Return (X, Y) of the center of cell containing provided text 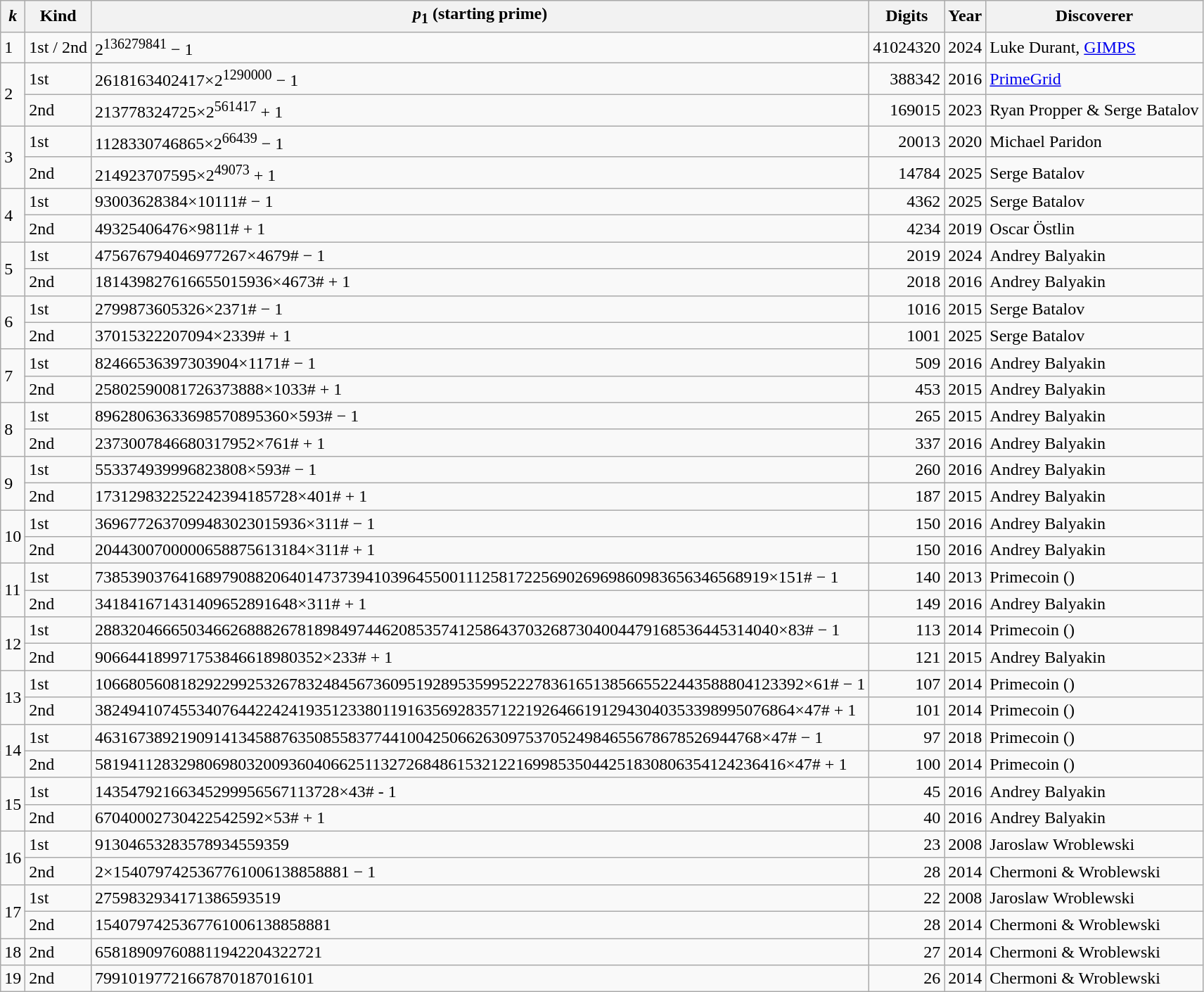
Ryan Propper & Serge Batalov (1094, 110)
4362 (907, 202)
1001 (907, 336)
Year (965, 16)
1 (13, 48)
1st / 2nd (58, 48)
2136279841 − 1 (480, 48)
93003628384×10111# − 1 (480, 202)
91304653283578934559359 (480, 844)
337 (907, 443)
140 (907, 577)
23 (907, 844)
Oscar Östlin (1094, 229)
341841671431409652891648×311# + 1 (480, 604)
149 (907, 604)
658189097608811942204322721 (480, 952)
2044300700000658875613184×311# + 1 (480, 550)
2 (13, 94)
Michael Paridon (1094, 142)
27 (907, 952)
20013 (907, 142)
4234 (907, 229)
67040002730422542592×53# + 1 (480, 818)
7 (13, 376)
2618163402417×21290000 − 1 (480, 79)
213778324725×2561417 + 1 (480, 110)
45 (907, 791)
18 (13, 952)
2799873605326×2371# − 1 (480, 309)
25802590081726373888×1033# + 1 (480, 389)
13 (13, 697)
37015322207094×2339# + 1 (480, 336)
26 (907, 979)
14784 (907, 173)
181439827616655015936×4673# + 1 (480, 282)
97 (907, 737)
2759832934171386593519 (480, 898)
4 (13, 215)
388342 (907, 79)
12 (13, 644)
2020 (965, 142)
79910197721667870187016101 (480, 979)
PrimeGrid (1094, 79)
6 (13, 322)
11 (13, 590)
49325406476×9811# + 1 (480, 229)
173129832252242394185728×401# + 1 (480, 497)
5 (13, 269)
265 (907, 416)
9 (13, 483)
8 (13, 429)
106680560818292299253267832484567360951928953599522278361651385665522443588804123392×61# − 1 (480, 684)
3696772637099483023015936×311# − 1 (480, 523)
17 (13, 911)
1128330746865×266439 − 1 (480, 142)
214923707595×249073 + 1 (480, 173)
Digits (907, 16)
15 (13, 804)
Discoverer (1094, 16)
Kind (58, 16)
906644189971753846618980352×233# + 1 (480, 657)
40 (907, 818)
p1 (starting prime) (480, 16)
169015 (907, 110)
260 (907, 469)
19 (13, 979)
2×1540797425367761006138858881 − 1 (480, 871)
553374939996823808×593# − 1 (480, 469)
187 (907, 497)
16 (13, 858)
113 (907, 630)
41024320 (907, 48)
82466536397303904×1171# − 1 (480, 362)
101 (907, 711)
89628063633698570895360×593# − 1 (480, 416)
3 (13, 158)
2023 (965, 110)
1540797425367761006138858881 (480, 925)
5819411283298069803200936040662511327268486153212216998535044251830806354124236416×47# + 1 (480, 764)
22 (907, 898)
107 (907, 684)
k (13, 16)
2013 (965, 577)
453 (907, 389)
121 (907, 657)
4631673892190914134588763508558377441004250662630975370524984655678678526944768×47# − 1 (480, 737)
14354792166345299956567113728×43# - 1 (480, 791)
475676794046977267×4679# − 1 (480, 255)
Luke Durant, GIMPS (1094, 48)
2373007846680317952×761# + 1 (480, 443)
288320466650346626888267818984974462085357412586437032687304004479168536445314040×83# − 1 (480, 630)
14 (13, 751)
73853903764168979088206401473739410396455001112581722569026969860983656346568919×151# − 1 (480, 577)
38249410745534076442242419351233801191635692835712219264661912943040353398995076864×47# + 1 (480, 711)
509 (907, 362)
1016 (907, 309)
10 (13, 537)
100 (907, 764)
